Return [x, y] of the center of cell containing provided text 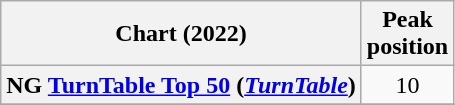
Chart (2022) [182, 34]
10 [407, 85]
NG TurnTable Top 50 (TurnTable) [182, 85]
Peakposition [407, 34]
